Locate the cell with the specified text and output its [x, y] center coordinate. 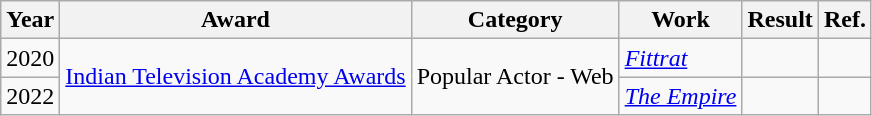
Fittrat [680, 58]
Award [236, 20]
Category [515, 20]
Result [780, 20]
Ref. [844, 20]
Work [680, 20]
Year [30, 20]
The Empire [680, 96]
2022 [30, 96]
2020 [30, 58]
Indian Television Academy Awards [236, 77]
Popular Actor - Web [515, 77]
